Pinpoint the cell where the given text exists, returning its [X, Y] midpoint coordinate. 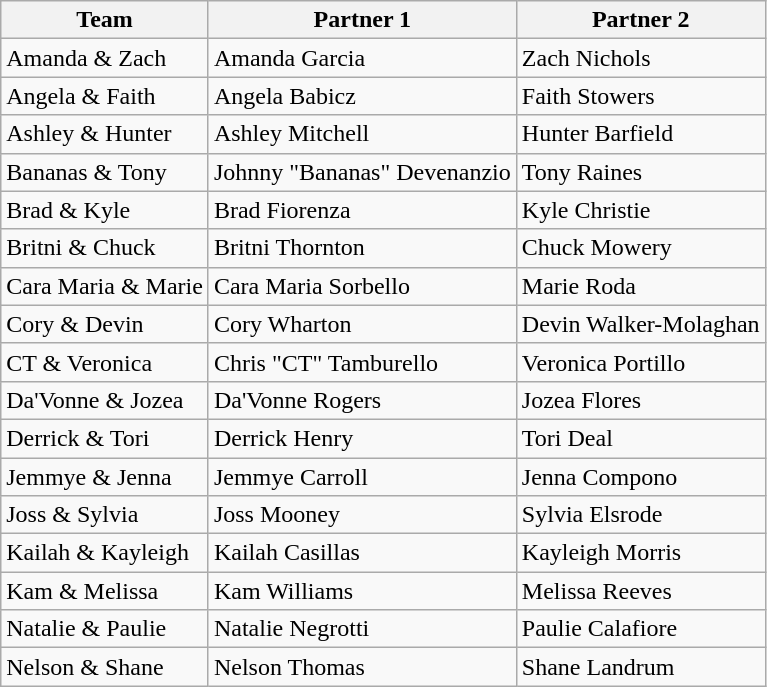
Cara Maria Sorbello [362, 286]
Kayleigh Morris [640, 553]
Da'Vonne & Jozea [105, 400]
Ashley Mitchell [362, 134]
Natalie Negrotti [362, 629]
Kailah & Kayleigh [105, 553]
Partner 2 [640, 20]
Derrick Henry [362, 438]
Veronica Portillo [640, 362]
Kyle Christie [640, 210]
Sylvia Elsrode [640, 515]
Zach Nichols [640, 58]
Joss & Sylvia [105, 515]
Johnny "Bananas" Devenanzio [362, 172]
Cory Wharton [362, 324]
Angela & Faith [105, 96]
Jozea Flores [640, 400]
Amanda & Zach [105, 58]
Melissa Reeves [640, 591]
Britni & Chuck [105, 248]
Chuck Mowery [640, 248]
Ashley & Hunter [105, 134]
Hunter Barfield [640, 134]
Natalie & Paulie [105, 629]
Marie Roda [640, 286]
Angela Babicz [362, 96]
Kailah Casillas [362, 553]
Faith Stowers [640, 96]
Kam & Melissa [105, 591]
Cara Maria & Marie [105, 286]
Tori Deal [640, 438]
Brad Fiorenza [362, 210]
Derrick & Tori [105, 438]
Jemmye Carroll [362, 477]
Chris "CT" Tamburello [362, 362]
Brad & Kyle [105, 210]
Paulie Calafiore [640, 629]
CT & Veronica [105, 362]
Shane Landrum [640, 667]
Jenna Compono [640, 477]
Joss Mooney [362, 515]
Jemmye & Jenna [105, 477]
Partner 1 [362, 20]
Amanda Garcia [362, 58]
Kam Williams [362, 591]
Nelson Thomas [362, 667]
Devin Walker-Molaghan [640, 324]
Da'Vonne Rogers [362, 400]
Nelson & Shane [105, 667]
Tony Raines [640, 172]
Cory & Devin [105, 324]
Britni Thornton [362, 248]
Team [105, 20]
Bananas & Tony [105, 172]
